Find where the given text appears and provide that cell's center as [X, Y] coordinate. 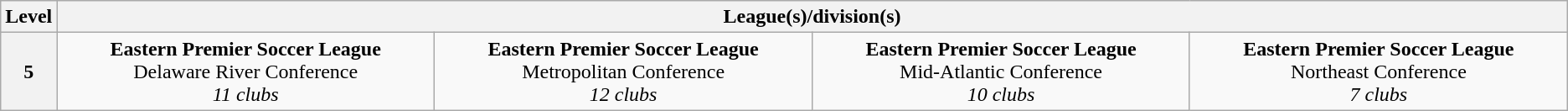
Eastern Premier Soccer LeagueMid-Atlantic Conference10 clubs [1002, 71]
Eastern Premier Soccer LeagueNortheast Conference7 clubs [1379, 71]
Eastern Premier Soccer LeagueMetropolitan Conference12 clubs [623, 71]
League(s)/division(s) [812, 17]
5 [28, 71]
Eastern Premier Soccer LeagueDelaware River Conference11 clubs [246, 71]
Level [28, 17]
